From the cell containing the given text, extract its center point as (X, Y) coordinate. 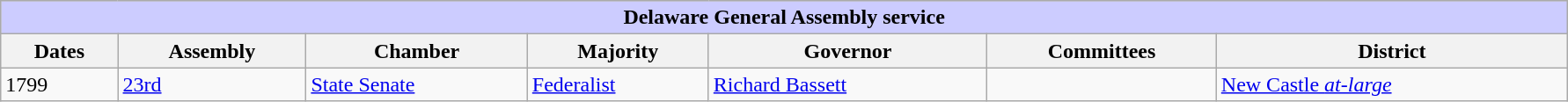
1799 (60, 84)
State Senate (417, 84)
Majority (618, 51)
Committees (1102, 51)
Richard Bassett (847, 84)
Federalist (618, 84)
Chamber (417, 51)
Dates (60, 51)
New Castle at-large (1392, 84)
District (1392, 51)
Delaware General Assembly service (785, 18)
23rd (212, 84)
Governor (847, 51)
Assembly (212, 51)
